From the cell containing the given text, extract its center point as (X, Y) coordinate. 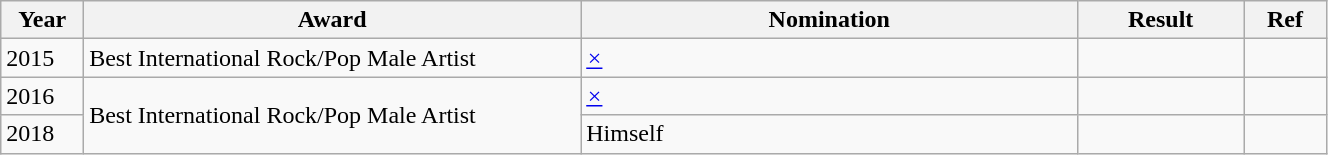
2018 (42, 134)
Year (42, 20)
2016 (42, 96)
Result (1161, 20)
Ref (1286, 20)
Award (332, 20)
Himself (830, 134)
Nomination (830, 20)
2015 (42, 58)
